Find where the given text appears and provide that cell's center as [X, Y] coordinate. 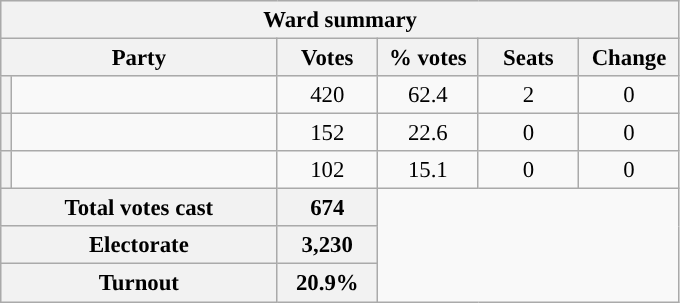
Turnout [139, 283]
2 [528, 95]
62.4 [428, 95]
Total votes cast [139, 208]
15.1 [428, 170]
420 [328, 95]
Votes [328, 58]
152 [328, 133]
Ward summary [340, 20]
Electorate [139, 245]
Change [630, 58]
102 [328, 170]
20.9% [328, 283]
3,230 [328, 245]
Seats [528, 58]
22.6 [428, 133]
674 [328, 208]
% votes [428, 58]
Party [139, 58]
